Return the (x, y) coordinate for the center point of the cell that contains the specified text.  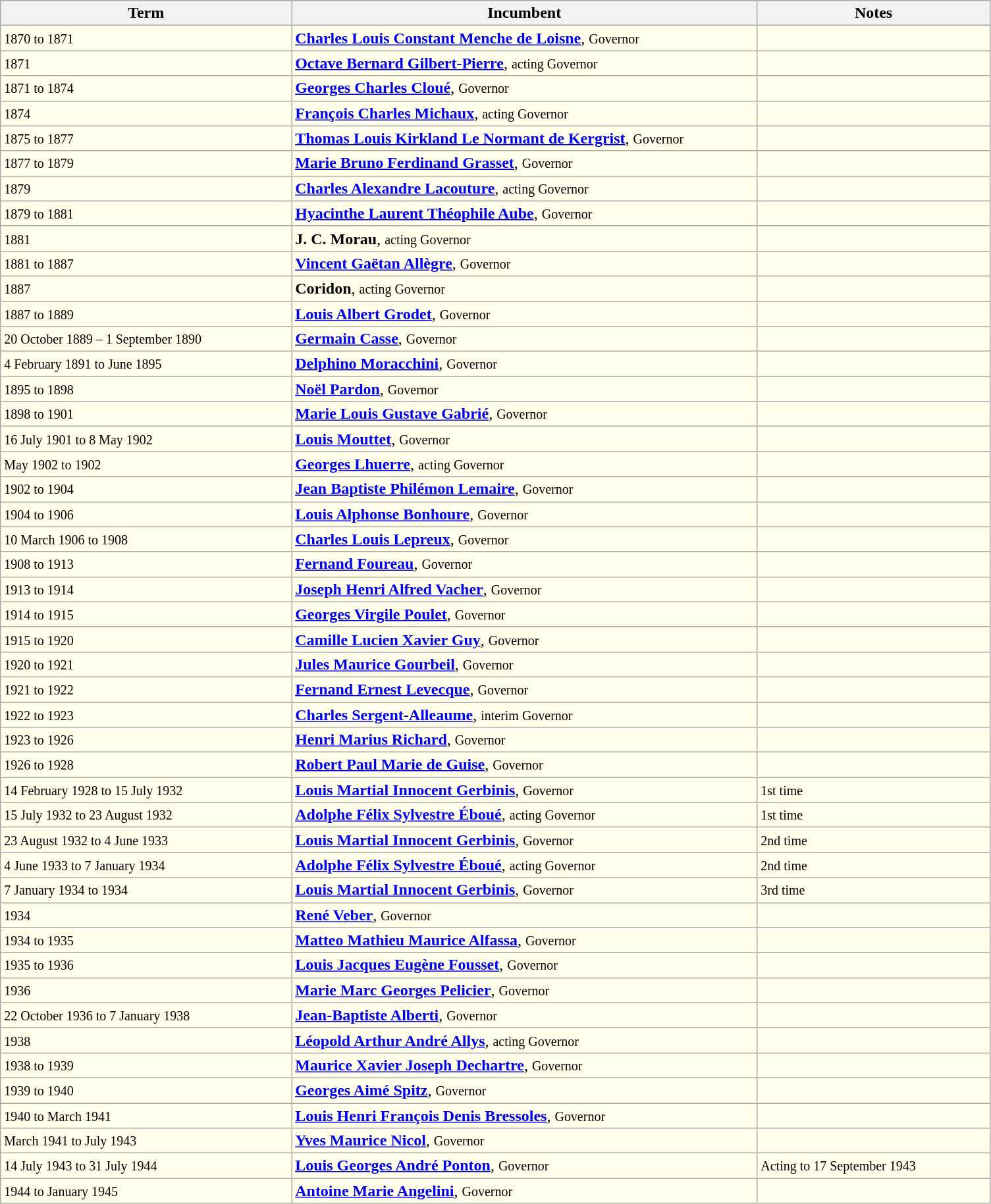
Fernand Ernest Levecque, Governor (524, 689)
1913 to 1914 (146, 589)
10 March 1906 to 1908 (146, 539)
Delphino Moracchini, Governor (524, 364)
1940 to March 1941 (146, 1116)
1895 to 1898 (146, 389)
1915 to 1920 (146, 639)
Notes (874, 13)
May 1902 to 1902 (146, 464)
Antoine Marie Angelini, Governor (524, 1191)
Germain Casse, Governor (524, 339)
4 June 1933 to 7 January 1934 (146, 865)
1934 to 1935 (146, 940)
1871 (146, 63)
1908 to 1913 (146, 564)
Jules Maurice Gourbeil, Governor (524, 664)
20 October 1889 – 1 September 1890 (146, 339)
Camille Lucien Xavier Guy, Governor (524, 639)
Incumbent (524, 13)
1887 to 1889 (146, 314)
Yves Maurice Nicol, Governor (524, 1141)
1944 to January 1945 (146, 1191)
1922 to 1923 (146, 714)
14 February 1928 to 15 July 1932 (146, 790)
Marie Louis Gustave Gabrié, Governor (524, 414)
1920 to 1921 (146, 664)
Noël Pardon, Governor (524, 389)
1939 to 1940 (146, 1090)
Coridon, acting Governor (524, 288)
Octave Bernard Gilbert-Pierre, acting Governor (524, 63)
Term (146, 13)
Georges Lhuerre, acting Governor (524, 464)
Matteo Mathieu Maurice Alfassa, Governor (524, 940)
23 August 1932 to 4 June 1933 (146, 840)
Jean Baptiste Philémon Lemaire, Governor (524, 489)
Charles Louis Constant Menche de Loisne, Governor (524, 38)
Acting to 17 September 1943 (874, 1166)
Charles Alexandre Lacouture, acting Governor (524, 188)
Georges Aimé Spitz, Governor (524, 1090)
Maurice Xavier Joseph Dechartre, Governor (524, 1065)
René Veber, Governor (524, 915)
1871 to 1874 (146, 88)
1936 (146, 990)
Thomas Louis Kirkland Le Normant de Kergrist, Governor (524, 138)
Robert Paul Marie de Guise, Governor (524, 765)
15 July 1932 to 23 August 1932 (146, 815)
Fernand Foureau, Governor (524, 564)
1877 to 1879 (146, 163)
1887 (146, 288)
François Charles Michaux, acting Governor (524, 113)
16 July 1901 to 8 May 1902 (146, 439)
1923 to 1926 (146, 740)
Marie Bruno Ferdinand Grasset, Governor (524, 163)
22 October 1936 to 7 January 1938 (146, 1015)
1904 to 1906 (146, 514)
Louis Albert Grodet, Governor (524, 314)
1874 (146, 113)
Georges Virgile Poulet, Governor (524, 614)
1870 to 1871 (146, 38)
Charles Sergent-Alleaume, interim Governor (524, 714)
7 January 1934 to 1934 (146, 890)
1875 to 1877 (146, 138)
1926 to 1928 (146, 765)
1938 to 1939 (146, 1065)
4 February 1891 to June 1895 (146, 364)
Jean-Baptiste Alberti, Governor (524, 1015)
Vincent Gaëtan Allègre, Governor (524, 263)
Henri Marius Richard, Governor (524, 740)
1898 to 1901 (146, 414)
1921 to 1922 (146, 689)
Louis Henri François Denis Bressoles, Governor (524, 1116)
1881 (146, 238)
Léopold Arthur André Allys, acting Governor (524, 1040)
Hyacinthe Laurent Théophile Aube, Governor (524, 213)
1938 (146, 1040)
1879 (146, 188)
3rd time (874, 890)
Louis Mouttet, Governor (524, 439)
Georges Charles Cloué, Governor (524, 88)
1934 (146, 915)
1914 to 1915 (146, 614)
1879 to 1881 (146, 213)
14 July 1943 to 31 July 1944 (146, 1166)
Louis Jacques Eugène Fousset, Governor (524, 965)
1881 to 1887 (146, 263)
Joseph Henri Alfred Vacher, Governor (524, 589)
Louis Georges André Ponton, Governor (524, 1166)
Charles Louis Lepreux, Governor (524, 539)
Louis Alphonse Bonhoure, Governor (524, 514)
March 1941 to July 1943 (146, 1141)
1935 to 1936 (146, 965)
Marie Marc Georges Pelicier, Governor (524, 990)
J. C. Morau, acting Governor (524, 238)
1902 to 1904 (146, 489)
